Extract the (X, Y) coordinate from the center of the cell holding the provided text.  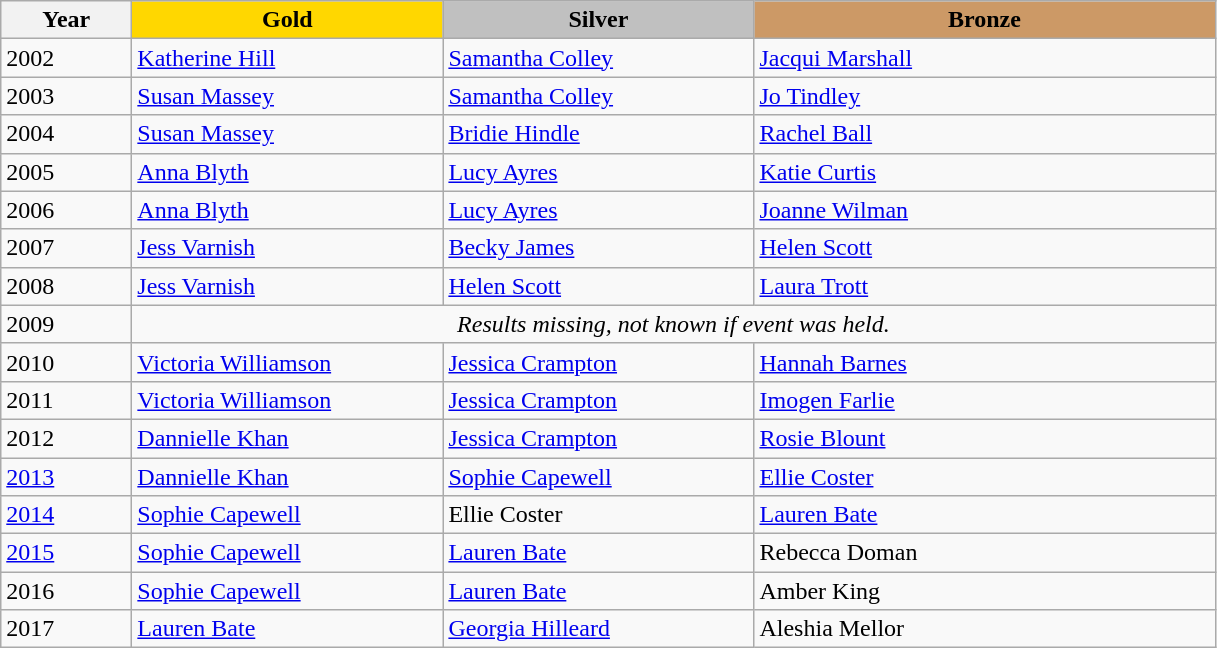
2003 (66, 96)
Silver (598, 20)
2016 (66, 591)
Laura Trott (984, 286)
Becky James (598, 248)
2007 (66, 248)
2013 (66, 477)
Joanne Wilman (984, 210)
2017 (66, 629)
Georgia Hilleard (598, 629)
2008 (66, 286)
2012 (66, 438)
2015 (66, 553)
2010 (66, 362)
Bronze (984, 20)
Katie Curtis (984, 172)
Aleshia Mellor (984, 629)
Rebecca Doman (984, 553)
Katherine Hill (288, 58)
Jo Tindley (984, 96)
Gold (288, 20)
2002 (66, 58)
Jacqui Marshall (984, 58)
Results missing, not known if event was held. (674, 324)
2005 (66, 172)
2009 (66, 324)
2011 (66, 400)
2014 (66, 515)
Hannah Barnes (984, 362)
Amber King (984, 591)
Year (66, 20)
Rachel Ball (984, 134)
Imogen Farlie (984, 400)
2004 (66, 134)
Bridie Hindle (598, 134)
Rosie Blount (984, 438)
2006 (66, 210)
